Output the (x, y) coordinate of the center of the cell containing the given text.  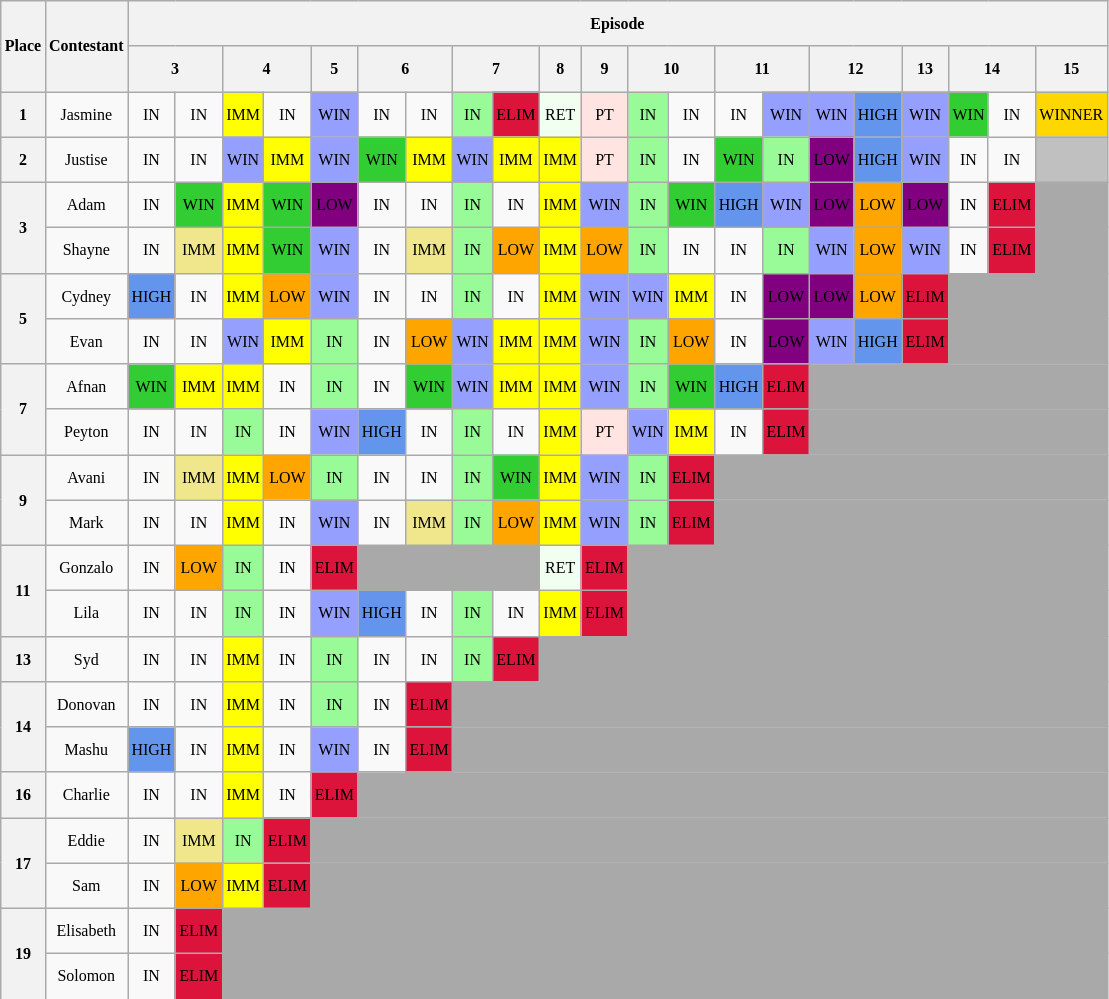
Adam (86, 204)
Syd (86, 658)
Elisabeth (86, 930)
Solomon (86, 976)
2 (23, 160)
Jasmine (86, 114)
Lila (86, 612)
Justise (86, 160)
Gonzalo (86, 568)
10 (672, 68)
Cydney (86, 296)
WINNER (1071, 114)
17 (23, 862)
Donovan (86, 704)
Mashu (86, 748)
Charlie (86, 794)
19 (23, 954)
Sam (86, 886)
15 (1071, 68)
4 (266, 68)
16 (23, 794)
Afnan (86, 386)
12 (856, 68)
Place (23, 46)
8 (560, 68)
1 (23, 114)
Shayne (86, 250)
Peyton (86, 432)
Eddie (86, 840)
Mark (86, 522)
Episode (618, 22)
Contestant (86, 46)
6 (406, 68)
Avani (86, 476)
Evan (86, 340)
